Detect which cell encompasses the target text, then output its (X, Y) center coordinate. 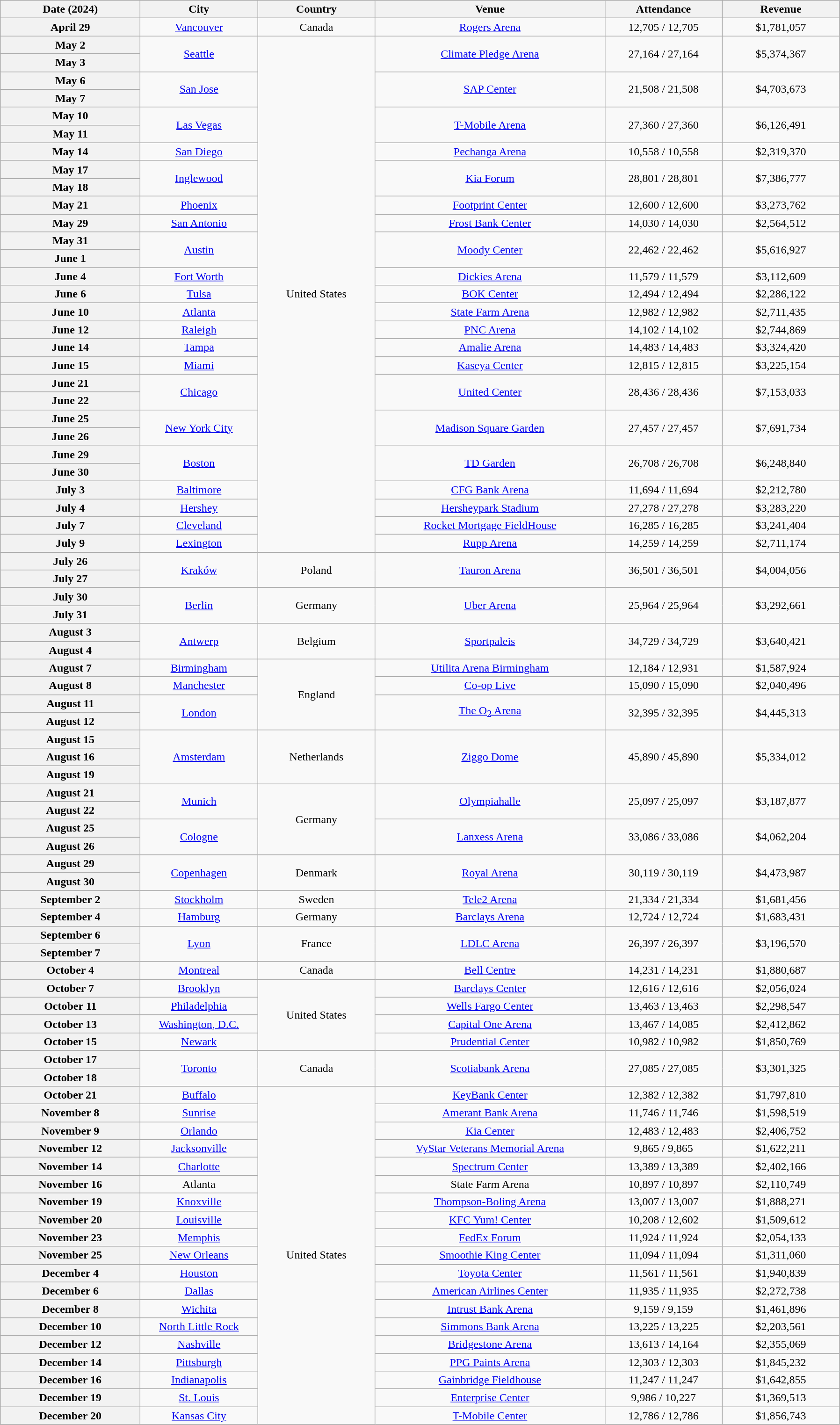
May 31 (70, 241)
14,483 / 14,483 (663, 347)
12,382 / 12,382 (663, 1095)
$2,564,512 (781, 223)
May 21 (70, 205)
27,278 / 27,278 (663, 507)
$2,298,547 (781, 1006)
45,890 / 45,890 (663, 757)
25,964 / 25,964 (663, 606)
September 4 (70, 917)
June 29 (70, 454)
Raleigh (199, 330)
Philadelphia (199, 1006)
Venue (490, 9)
11,247 / 11,247 (663, 1380)
27,085 / 27,085 (663, 1068)
$2,711,174 (781, 543)
$1,642,855 (781, 1380)
San Jose (199, 89)
November 19 (70, 1202)
33,086 / 33,086 (663, 837)
KeyBank Center (490, 1095)
$2,203,561 (781, 1326)
34,729 / 34,729 (663, 641)
$1,781,057 (781, 27)
Montreal (199, 970)
Baltimore (199, 490)
August 11 (70, 703)
22,462 / 22,462 (663, 250)
$3,241,404 (781, 526)
Stockholm (199, 899)
October 18 (70, 1077)
August 22 (70, 810)
August 30 (70, 882)
June 30 (70, 472)
SAP Center (490, 89)
Scotiabank Arena (490, 1068)
T-Mobile Center (490, 1416)
12,600 / 12,600 (663, 205)
Tampa (199, 347)
September 6 (70, 935)
North Little Rock (199, 1326)
26,708 / 26,708 (663, 463)
Olympiahalle (490, 802)
$4,062,204 (781, 837)
$3,196,570 (781, 944)
Kaseya Center (490, 365)
$2,402,166 (781, 1166)
Munich (199, 802)
Lyon (199, 944)
November 25 (70, 1255)
June 26 (70, 436)
$1,683,431 (781, 917)
$2,355,069 (781, 1344)
Charlotte (199, 1166)
$1,880,687 (781, 970)
May 14 (70, 152)
15,090 / 15,090 (663, 686)
France (316, 944)
KFC Yum! Center (490, 1220)
Antwerp (199, 641)
Enterprise Center (490, 1398)
Toronto (199, 1068)
CFG Bank Arena (490, 490)
December 6 (70, 1291)
14,259 / 14,259 (663, 543)
Netherlands (316, 757)
Seattle (199, 54)
Spectrum Center (490, 1166)
December 8 (70, 1309)
Cologne (199, 837)
Intrust Bank Arena (490, 1309)
Amsterdam (199, 757)
Chicago (199, 392)
Orlando (199, 1131)
Austin (199, 250)
$7,153,033 (781, 392)
Bell Centre (490, 970)
$3,225,154 (781, 365)
Cleveland (199, 526)
32,395 / 32,395 (663, 712)
October 13 (70, 1024)
December 16 (70, 1380)
December 20 (70, 1416)
$1,888,271 (781, 1202)
October 11 (70, 1006)
Hersheypark Stadium (490, 507)
June 4 (70, 276)
November 9 (70, 1131)
$1,509,612 (781, 1220)
November 16 (70, 1184)
9,159 / 9,159 (663, 1309)
30,119 / 30,119 (663, 873)
13,389 / 13,389 (663, 1166)
Climate Pledge Arena (490, 54)
12,786 / 12,786 (663, 1416)
Lanxess Arena (490, 837)
Dickies Arena (490, 276)
Wichita (199, 1309)
$6,126,491 (781, 125)
Berlin (199, 606)
14,231 / 14,231 (663, 970)
$6,248,840 (781, 463)
October 4 (70, 970)
11,924 / 11,924 (663, 1237)
Las Vegas (199, 125)
TD Garden (490, 463)
May 7 (70, 98)
Sunrise (199, 1113)
November 23 (70, 1237)
Birmingham (199, 668)
$1,587,924 (781, 668)
England (316, 694)
November 8 (70, 1113)
August 26 (70, 846)
Buffalo (199, 1095)
$5,374,367 (781, 54)
$3,301,325 (781, 1068)
$2,110,749 (781, 1184)
27,360 / 27,360 (663, 125)
June 22 (70, 401)
June 14 (70, 347)
Amerant Bank Arena (490, 1113)
Kansas City (199, 1416)
Hershey (199, 507)
12,724 / 12,724 (663, 917)
June 1 (70, 259)
$2,040,496 (781, 686)
Dallas (199, 1291)
July 3 (70, 490)
$2,319,370 (781, 152)
PNC Arena (490, 330)
August 8 (70, 686)
November 12 (70, 1149)
Capital One Arena (490, 1024)
$4,004,056 (781, 570)
Jacksonville (199, 1149)
11,935 / 11,935 (663, 1291)
December 14 (70, 1362)
Rupp Arena (490, 543)
FedEx Forum (490, 1237)
VyStar Veterans Memorial Arena (490, 1149)
$4,473,987 (781, 873)
American Airlines Center (490, 1291)
May 2 (70, 45)
$1,598,519 (781, 1113)
Amalie Arena (490, 347)
May 6 (70, 80)
13,613 / 14,164 (663, 1344)
$2,272,738 (781, 1291)
$2,054,133 (781, 1237)
July 9 (70, 543)
$3,292,661 (781, 606)
Indianapolis (199, 1380)
December 19 (70, 1398)
16,285 / 16,285 (663, 526)
June 6 (70, 294)
July 31 (70, 615)
May 3 (70, 63)
Gainbridge Fieldhouse (490, 1380)
August 12 (70, 721)
November 20 (70, 1220)
Copenhagen (199, 873)
13,463 / 13,463 (663, 1006)
Denmark (316, 873)
$3,640,421 (781, 641)
$3,187,877 (781, 802)
June 10 (70, 312)
City (199, 9)
Rocket Mortgage FieldHouse (490, 526)
11,694 / 11,694 (663, 490)
12,982 / 12,982 (663, 312)
Utilita Arena Birmingham (490, 668)
Inglewood (199, 178)
LDLC Arena (490, 944)
10,208 / 12,602 (663, 1220)
San Diego (199, 152)
Phoenix (199, 205)
October 7 (70, 988)
October 21 (70, 1095)
13,467 / 14,085 (663, 1024)
Fort Worth (199, 276)
11,094 / 11,094 (663, 1255)
Tele2 Arena (490, 899)
United Center (490, 392)
$5,334,012 (781, 757)
December 4 (70, 1273)
June 25 (70, 419)
11,579 / 11,579 (663, 276)
21,508 / 21,508 (663, 89)
10,897 / 10,897 (663, 1184)
Vancouver (199, 27)
$2,212,780 (781, 490)
9,865 / 9,865 (663, 1149)
$1,940,839 (781, 1273)
August 21 (70, 793)
Sportpaleis (490, 641)
Miami (199, 365)
11,561 / 11,561 (663, 1273)
May 29 (70, 223)
Nashville (199, 1344)
May 11 (70, 134)
12,815 / 12,815 (663, 365)
$7,691,734 (781, 427)
April 29 (70, 27)
Date (2024) (70, 9)
August 3 (70, 632)
Pechanga Arena (490, 152)
10,558 / 10,558 (663, 152)
Knoxville (199, 1202)
Houston (199, 1273)
25,097 / 25,097 (663, 802)
12,616 / 12,616 (663, 988)
9,986 / 10,227 (663, 1398)
$1,681,456 (781, 899)
Belgium (316, 641)
$4,445,313 (781, 712)
Ziggo Dome (490, 757)
Manchester (199, 686)
27,457 / 27,457 (663, 427)
Bridgestone Arena (490, 1344)
December 10 (70, 1326)
Rogers Arena (490, 27)
November 14 (70, 1166)
August 29 (70, 864)
Tulsa (199, 294)
14,102 / 14,102 (663, 330)
Toyota Center (490, 1273)
May 17 (70, 169)
July 26 (70, 561)
13,007 / 13,007 (663, 1202)
$2,412,862 (781, 1024)
10,982 / 10,982 (663, 1042)
Moody Center (490, 250)
$2,056,024 (781, 988)
12,705 / 12,705 (663, 27)
Kia Center (490, 1131)
$2,744,869 (781, 330)
Newark (199, 1042)
Madison Square Garden (490, 427)
$1,856,743 (781, 1416)
$1,622,211 (781, 1149)
$4,703,673 (781, 89)
July 4 (70, 507)
36,501 / 36,501 (663, 570)
$5,616,927 (781, 250)
Sweden (316, 899)
$1,369,513 (781, 1398)
$2,406,752 (781, 1131)
Country (316, 9)
PPG Paints Arena (490, 1362)
Uber Arena (490, 606)
September 2 (70, 899)
August 25 (70, 828)
$2,286,122 (781, 294)
St. Louis (199, 1398)
$7,386,777 (781, 178)
Barclays Center (490, 988)
August 15 (70, 739)
July 27 (70, 579)
New York City (199, 427)
June 15 (70, 365)
21,334 / 21,334 (663, 899)
Revenue (781, 9)
Kraków (199, 570)
Smoothie King Center (490, 1255)
Washington, D.C. (199, 1024)
$1,797,810 (781, 1095)
Louisville (199, 1220)
Pittsburgh (199, 1362)
T-Mobile Arena (490, 125)
May 18 (70, 187)
San Antonio (199, 223)
London (199, 712)
July 7 (70, 526)
Tauron Arena (490, 570)
12,483 / 12,483 (663, 1131)
December 12 (70, 1344)
12,184 / 12,931 (663, 668)
BOK Center (490, 294)
September 7 (70, 953)
Poland (316, 570)
11,746 / 11,746 (663, 1113)
Kia Forum (490, 178)
$3,273,762 (781, 205)
Brooklyn (199, 988)
$3,324,420 (781, 347)
October 17 (70, 1059)
$1,311,060 (781, 1255)
July 30 (70, 597)
Hamburg (199, 917)
August 7 (70, 668)
$3,112,609 (781, 276)
$3,283,220 (781, 507)
12,494 / 12,494 (663, 294)
Barclays Arena (490, 917)
Memphis (199, 1237)
13,225 / 13,225 (663, 1326)
June 12 (70, 330)
14,030 / 14,030 (663, 223)
26,397 / 26,397 (663, 944)
Wells Fargo Center (490, 1006)
$1,461,896 (781, 1309)
Prudential Center (490, 1042)
Footprint Center (490, 205)
August 4 (70, 650)
28,801 / 28,801 (663, 178)
27,164 / 27,164 (663, 54)
The O2 Arena (490, 712)
Boston (199, 463)
August 16 (70, 757)
Lexington (199, 543)
May 10 (70, 116)
28,436 / 28,436 (663, 392)
Co-op Live (490, 686)
October 15 (70, 1042)
Attendance (663, 9)
August 19 (70, 774)
12,303 / 12,303 (663, 1362)
$2,711,435 (781, 312)
Thompson-Boling Arena (490, 1202)
Simmons Bank Arena (490, 1326)
New Orleans (199, 1255)
$1,850,769 (781, 1042)
June 21 (70, 383)
Royal Arena (490, 873)
$1,845,232 (781, 1362)
Frost Bank Center (490, 223)
